Pinpoint the cell where the given text exists, returning its (X, Y) midpoint coordinate. 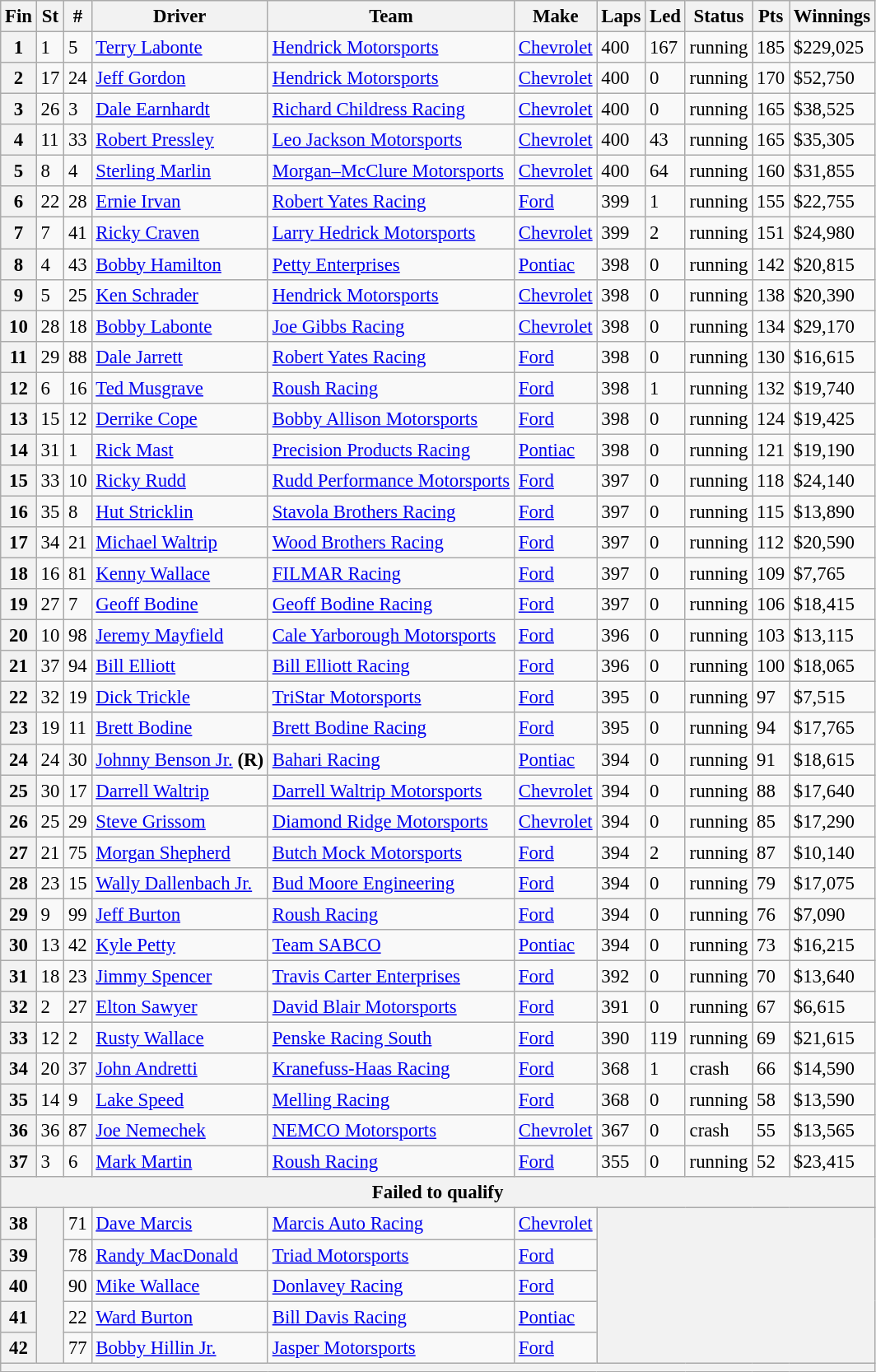
FILMAR Racing (390, 574)
Joe Gibbs Racing (390, 326)
52 (771, 1162)
Darrell Waltrip Motorsports (390, 791)
$24,980 (832, 233)
Bill Davis Racing (390, 1317)
Michael Waltrip (179, 543)
64 (665, 171)
Ernie Irvan (179, 202)
$7,765 (832, 574)
Donlavey Racing (390, 1286)
Bill Elliott (179, 666)
Terry Labonte (179, 48)
Penske Racing South (390, 1038)
$13,890 (832, 511)
Elton Sawyer (179, 1007)
$20,390 (832, 295)
TriStar Motorsports (390, 698)
Precision Products Racing (390, 450)
Hut Stricklin (179, 511)
$16,215 (832, 945)
Ricky Rudd (179, 481)
Ken Schrader (179, 295)
$20,815 (832, 264)
Larry Hedrick Motorsports (390, 233)
Cale Yarborough Motorsports (390, 636)
Bud Moore Engineering (390, 884)
55 (771, 1131)
Rick Mast (179, 450)
76 (771, 914)
$17,765 (832, 729)
155 (771, 202)
$19,425 (832, 419)
138 (771, 295)
Winnings (832, 16)
90 (77, 1286)
Laps (621, 16)
Butch Mock Motorsports (390, 852)
Bahari Racing (390, 759)
355 (621, 1162)
Kyle Petty (179, 945)
Leo Jackson Motorsports (390, 140)
73 (771, 945)
Brett Bodine (179, 729)
$21,615 (832, 1038)
Geoff Bodine Racing (390, 604)
Petty Enterprises (390, 264)
132 (771, 388)
Lake Speed (179, 1100)
Make (556, 16)
75 (77, 852)
167 (665, 48)
38 (19, 1224)
Kenny Wallace (179, 574)
Driver (179, 16)
119 (665, 1038)
40 (19, 1286)
Melling Racing (390, 1100)
Mark Martin (179, 1162)
$6,615 (832, 1007)
78 (77, 1255)
$24,140 (832, 481)
Wally Dallenbach Jr. (179, 884)
Ricky Craven (179, 233)
151 (771, 233)
Dave Marcis (179, 1224)
Jimmy Spencer (179, 976)
124 (771, 419)
$14,590 (832, 1069)
70 (771, 976)
391 (621, 1007)
77 (77, 1347)
$13,565 (832, 1131)
97 (771, 698)
Randy MacDonald (179, 1255)
Jeremy Mayfield (179, 636)
Marcis Auto Racing (390, 1224)
Joe Nemechek (179, 1131)
Morgan Shepherd (179, 852)
$16,615 (832, 357)
Led (665, 16)
St (49, 16)
98 (77, 636)
Dick Trickle (179, 698)
142 (771, 264)
$23,415 (832, 1162)
$13,590 (832, 1100)
$18,065 (832, 666)
103 (771, 636)
71 (77, 1224)
$31,855 (832, 171)
106 (771, 604)
185 (771, 48)
85 (771, 821)
67 (771, 1007)
58 (771, 1100)
Failed to qualify (438, 1193)
Team SABCO (390, 945)
Kranefuss-Haas Racing (390, 1069)
392 (621, 976)
Diamond Ridge Motorsports (390, 821)
$18,615 (832, 759)
$35,305 (832, 140)
$17,075 (832, 884)
121 (771, 450)
$22,755 (832, 202)
Jeff Burton (179, 914)
109 (771, 574)
Steve Grissom (179, 821)
Fin (19, 16)
$17,640 (832, 791)
$29,170 (832, 326)
$13,640 (832, 976)
Jasper Motorsports (390, 1347)
112 (771, 543)
Johnny Benson Jr. (R) (179, 759)
Wood Brothers Racing (390, 543)
$17,290 (832, 821)
Bobby Hamilton (179, 264)
Ted Musgrave (179, 388)
Geoff Bodine (179, 604)
Mike Wallace (179, 1286)
$18,415 (832, 604)
118 (771, 481)
99 (77, 914)
Dale Jarrett (179, 357)
$13,115 (832, 636)
Derrike Cope (179, 419)
Travis Carter Enterprises (390, 976)
$229,025 (832, 48)
130 (771, 357)
39 (19, 1255)
Triad Motorsports (390, 1255)
$19,740 (832, 388)
81 (77, 574)
$7,090 (832, 914)
David Blair Motorsports (390, 1007)
79 (771, 884)
69 (771, 1038)
Pts (771, 16)
Bill Elliott Racing (390, 666)
Stavola Brothers Racing (390, 511)
$20,590 (832, 543)
$10,140 (832, 852)
134 (771, 326)
# (77, 16)
Richard Childress Racing (390, 110)
John Andretti (179, 1069)
$38,525 (832, 110)
$19,190 (832, 450)
390 (621, 1038)
115 (771, 511)
367 (621, 1131)
Bobby Allison Motorsports (390, 419)
Sterling Marlin (179, 171)
170 (771, 78)
Robert Pressley (179, 140)
Brett Bodine Racing (390, 729)
91 (771, 759)
160 (771, 171)
Rusty Wallace (179, 1038)
Darrell Waltrip (179, 791)
Team (390, 16)
Ward Burton (179, 1317)
$52,750 (832, 78)
$7,515 (832, 698)
Morgan–McClure Motorsports (390, 171)
Rudd Performance Motorsports (390, 481)
Jeff Gordon (179, 78)
Dale Earnhardt (179, 110)
66 (771, 1069)
NEMCO Motorsports (390, 1131)
100 (771, 666)
Status (718, 16)
Bobby Hillin Jr. (179, 1347)
Bobby Labonte (179, 326)
